Identify which cell holds the provided text, then report its (x, y) central coordinate. 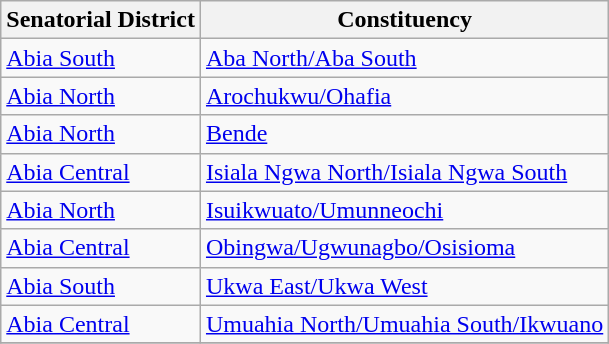
Bende (404, 134)
Constituency (404, 20)
Isuikwuato/Umunneochi (404, 210)
Ukwa East/Ukwa West (404, 286)
Obingwa/Ugwunagbo/Osisioma (404, 248)
Aba North/Aba South (404, 58)
Isiala Ngwa North/Isiala Ngwa South (404, 172)
Umuahia North/Umuahia South/Ikwuano (404, 324)
Arochukwu/Ohafia (404, 96)
Senatorial District (101, 20)
